Determine the [X, Y] coordinate at the center of the cell enclosing the given text.  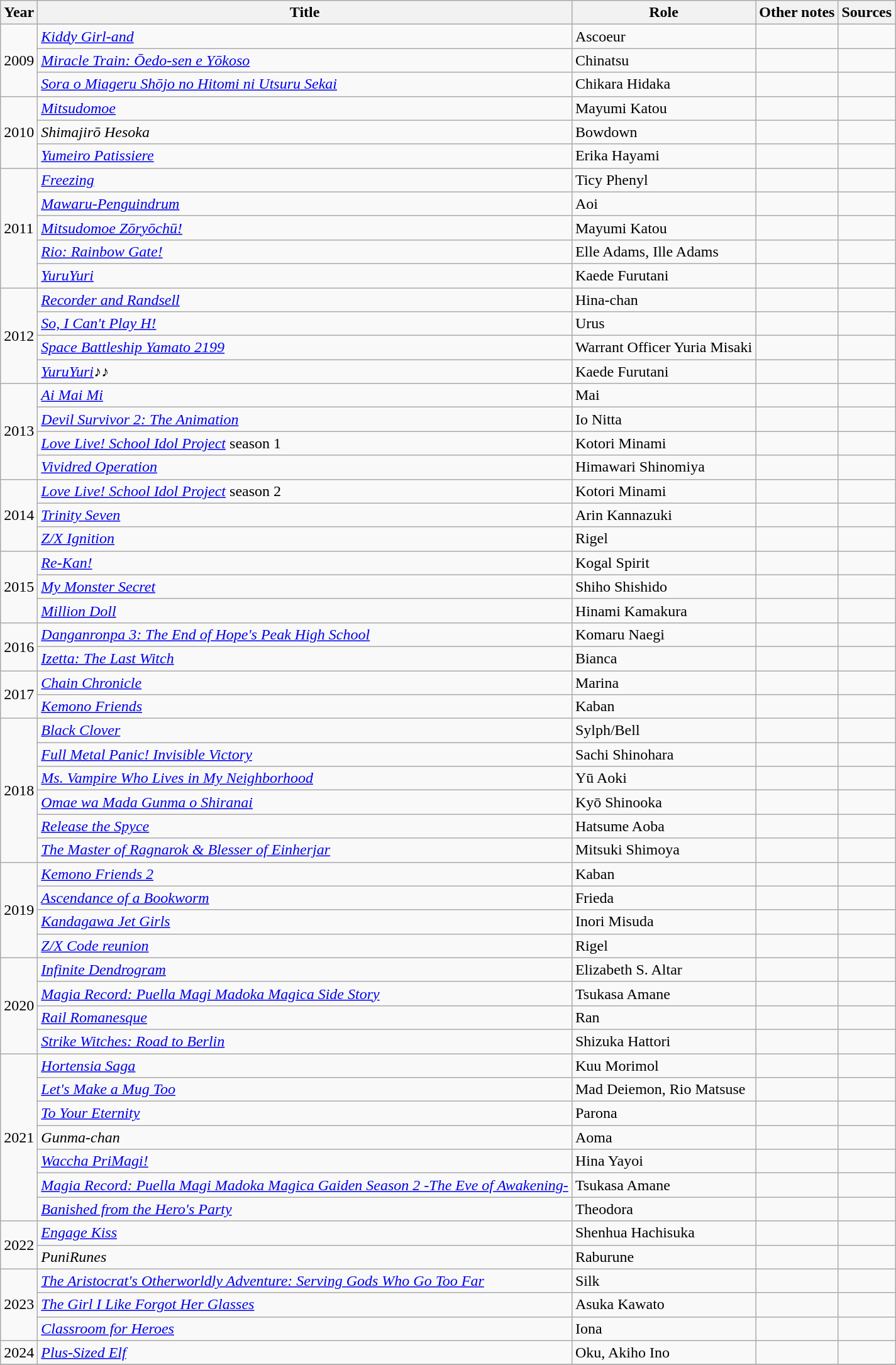
Kemono Friends [305, 707]
Kandagawa Jet Girls [305, 922]
Bowdown [663, 132]
Aoi [663, 204]
Ms. Vampire Who Lives in My Neighborhood [305, 778]
Kogal Spirit [663, 563]
Year [19, 13]
Ascendance of a Bookworm [305, 898]
Asuka Kawato [663, 1305]
Io Nitta [663, 419]
Izetta: The Last Witch [305, 658]
2010 [19, 132]
Mad Deiemon, Rio Matsuse [663, 1090]
2012 [19, 336]
Kuu Morimol [663, 1066]
Ascoeur [663, 36]
Devil Survivor 2: The Animation [305, 419]
2013 [19, 431]
Engage Kiss [305, 1233]
Inori Misuda [663, 922]
Love Live! School Idol Project season 2 [305, 491]
2024 [19, 1352]
Sachi Shinohara [663, 754]
2011 [19, 228]
Title [305, 13]
Full Metal Panic! Invisible Victory [305, 754]
Chikara Hidaka [663, 84]
Gunma-chan [305, 1137]
Love Live! School Idol Project season 1 [305, 443]
Sylph/Bell [663, 731]
Chain Chronicle [305, 682]
Rail Romanesque [305, 1017]
Bianca [663, 658]
Ai Mai Mi [305, 395]
So, I Can't Play H! [305, 324]
Million Doll [305, 611]
2021 [19, 1137]
Erika Hayami [663, 156]
2023 [19, 1305]
Waccha PriMagi! [305, 1161]
Z/X Ignition [305, 539]
Sources [866, 13]
Komaru Naegi [663, 634]
Parona [663, 1114]
Freezing [305, 180]
Mitsudomoe [305, 108]
Kiddy Girl-and [305, 36]
Miracle Train: Ōedo-sen e Yōkoso [305, 60]
Ran [663, 1017]
Elizabeth S. Altar [663, 970]
Hatsume Aoba [663, 826]
The Aristocrat's Otherworldly Adventure: Serving Gods Who Go Too Far [305, 1281]
Hortensia Saga [305, 1066]
PuniRunes [305, 1257]
Let's Make a Mug Too [305, 1090]
The Girl I Like Forgot Her Glasses [305, 1305]
Other notes [797, 13]
Kemono Friends 2 [305, 874]
Iona [663, 1329]
Vividred Operation [305, 467]
Yū Aoki [663, 778]
Black Clover [305, 731]
Sora o Miageru Shōjo no Hitomi ni Utsuru Sekai [305, 84]
Mai [663, 395]
My Monster Secret [305, 587]
Frieda [663, 898]
2022 [19, 1245]
Theodora [663, 1209]
Shimajirō Hesoka [305, 132]
Himawari Shinomiya [663, 467]
To Your Eternity [305, 1114]
Omae wa Mada Gunma o Shiranai [305, 802]
Mitsuki Shimoya [663, 850]
Rio: Rainbow Gate! [305, 251]
Infinite Dendrogram [305, 970]
Shenhua Hachisuka [663, 1233]
Urus [663, 324]
Hina Yayoi [663, 1161]
2009 [19, 60]
Arin Kannazuki [663, 515]
Silk [663, 1281]
Magia Record: Puella Magi Madoka Magica Gaiden Season 2 -The Eve of Awakening- [305, 1185]
Trinity Seven [305, 515]
Release the Spyce [305, 826]
Marina [663, 682]
Shizuka Hattori [663, 1041]
Ticy Phenyl [663, 180]
Role [663, 13]
Yumeiro Patissiere [305, 156]
YuruYuri♪♪ [305, 372]
Mitsudomoe Zōryōchū! [305, 228]
Oku, Akiho Ino [663, 1352]
Strike Witches: Road to Berlin [305, 1041]
Magia Record: Puella Magi Madoka Magica Side Story [305, 993]
2019 [19, 910]
Space Battleship Yamato 2199 [305, 348]
Z/X Code reunion [305, 946]
Hina-chan [663, 300]
Chinatsu [663, 60]
2015 [19, 587]
Danganronpa 3: The End of Hope's Peak High School [305, 634]
The Master of Ragnarok & Blesser of Einherjar [305, 850]
2020 [19, 1005]
Shiho Shishido [663, 587]
Hinami Kamakura [663, 611]
Warrant Officer Yuria Misaki [663, 348]
2016 [19, 646]
Re-Kan! [305, 563]
Elle Adams, Ille Adams [663, 251]
Raburune [663, 1257]
2018 [19, 790]
Aoma [663, 1137]
2017 [19, 694]
Classroom for Heroes [305, 1329]
Kyō Shinooka [663, 802]
Banished from the Hero's Party [305, 1209]
Mawaru-Penguindrum [305, 204]
YuruYuri [305, 275]
Plus-Sized Elf [305, 1352]
2014 [19, 515]
Recorder and Randsell [305, 300]
